Return the [x, y] coordinate for the center point of the cell that contains the specified text.  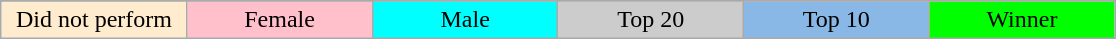
Male [465, 20]
Winner [1022, 20]
Female [280, 20]
Did not perform [94, 20]
Top 20 [651, 20]
Top 10 [837, 20]
